Capture the cell that displays the provided text and extract its [X, Y] central coordinate. 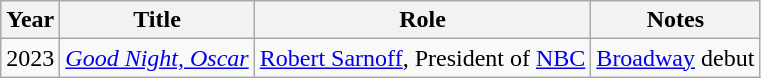
Year [30, 20]
Robert Sarnoff, President of NBC [422, 58]
Role [422, 20]
Good Night, Oscar [157, 58]
Notes [676, 20]
Broadway debut [676, 58]
Title [157, 20]
2023 [30, 58]
